Scan for the cell matching the given text and deliver its (X, Y) coordinate at center. 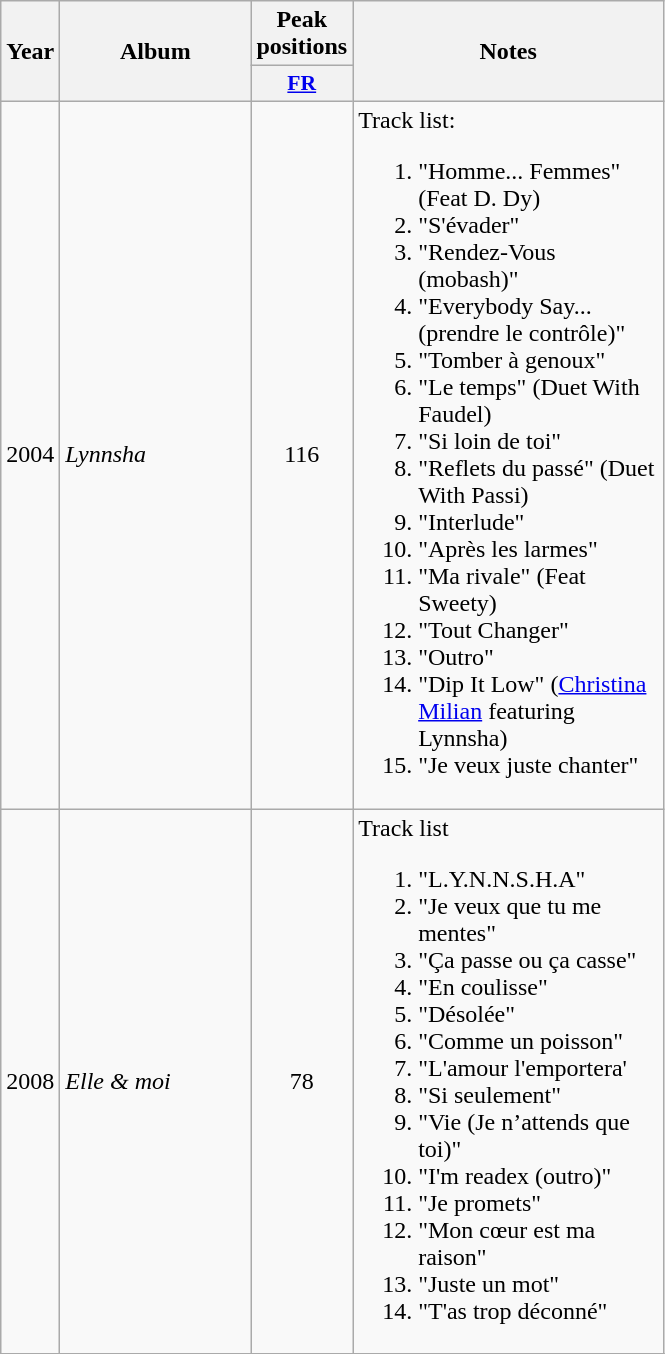
Notes (508, 52)
2008 (30, 1080)
Album (156, 52)
Peak positions (302, 34)
FR (302, 84)
78 (302, 1080)
2004 (30, 454)
Year (30, 52)
116 (302, 454)
Lynnsha (156, 454)
Elle & moi (156, 1080)
